Determine the (x, y) coordinate at the center of the cell enclosing the given text.  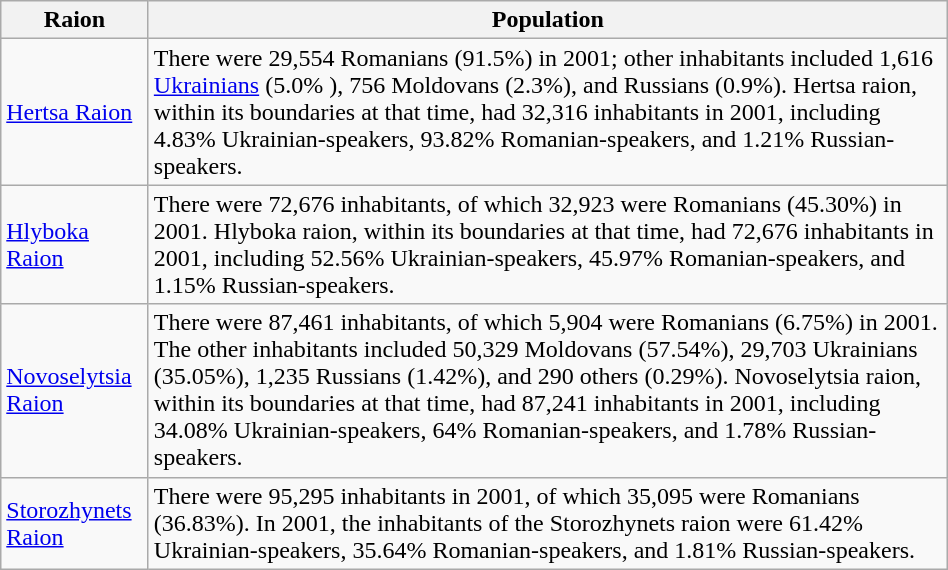
Hertsa Raion (75, 112)
Storozhynets Raion (75, 523)
Raion (75, 20)
Hlyboka Raion (75, 244)
Population (548, 20)
Novoselytsia Raion (75, 390)
